Return the (X, Y) coordinate for the center point of the cell that contains the specified text.  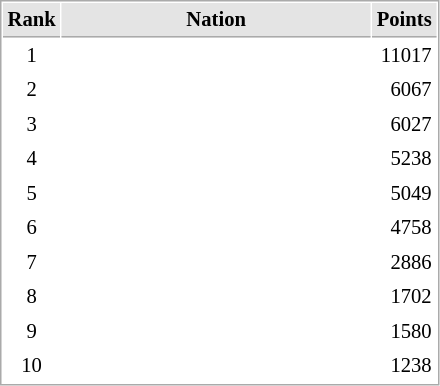
4 (32, 158)
3 (32, 124)
6027 (404, 124)
5 (32, 194)
4758 (404, 228)
2886 (404, 262)
2 (32, 90)
6067 (404, 90)
11017 (404, 56)
1702 (404, 296)
Rank (32, 20)
6 (32, 228)
10 (32, 366)
1580 (404, 332)
9 (32, 332)
8 (32, 296)
1238 (404, 366)
5049 (404, 194)
Nation (216, 20)
Points (404, 20)
7 (32, 262)
1 (32, 56)
5238 (404, 158)
